Locate the cell with the specified text and output its [X, Y] center coordinate. 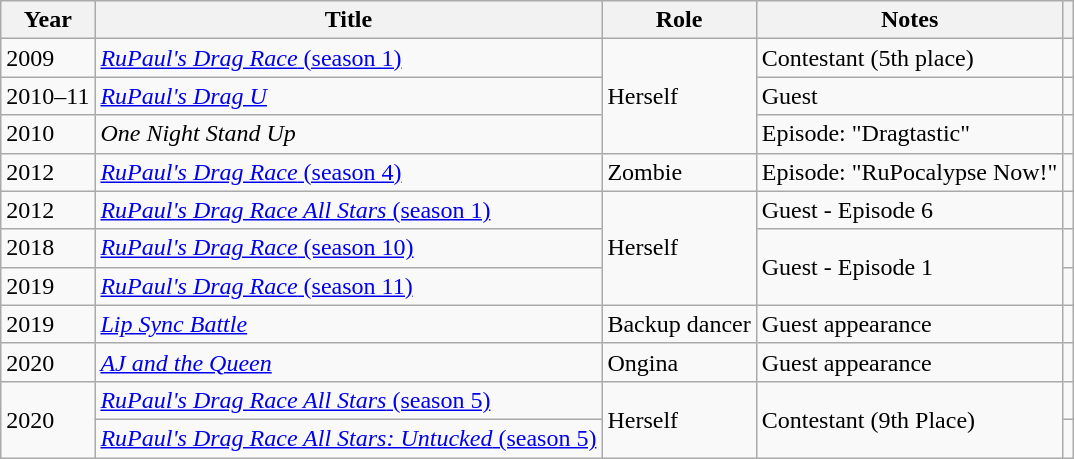
Zombie [679, 172]
Guest - Episode 1 [910, 267]
RuPaul's Drag Race All Stars (season 5) [348, 400]
2009 [48, 58]
Guest - Episode 6 [910, 210]
2018 [48, 248]
Ongina [679, 362]
RuPaul's Drag Race (season 11) [348, 286]
RuPaul's Drag Race (season 10) [348, 248]
Title [348, 20]
RuPaul's Drag Race (season 1) [348, 58]
RuPaul's Drag U [348, 96]
Lip Sync Battle [348, 324]
Guest [910, 96]
Episode: "Dragtastic" [910, 134]
2010 [48, 134]
Notes [910, 20]
RuPaul's Drag Race (season 4) [348, 172]
One Night Stand Up [348, 134]
RuPaul's Drag Race All Stars: Untucked (season 5) [348, 438]
Role [679, 20]
RuPaul's Drag Race All Stars (season 1) [348, 210]
AJ and the Queen [348, 362]
Backup dancer [679, 324]
Contestant (5th place) [910, 58]
Contestant (9th Place) [910, 419]
2010–11 [48, 96]
Year [48, 20]
Episode: "RuPocalypse Now!" [910, 172]
